Scan for the cell matching the given text and deliver its (X, Y) coordinate at center. 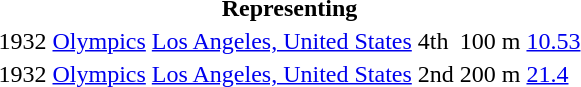
4th (436, 41)
100 m (490, 41)
Los Angeles, United States (282, 41)
Olympics (99, 41)
